Extract the [x, y] coordinate from the center of the cell holding the provided text.  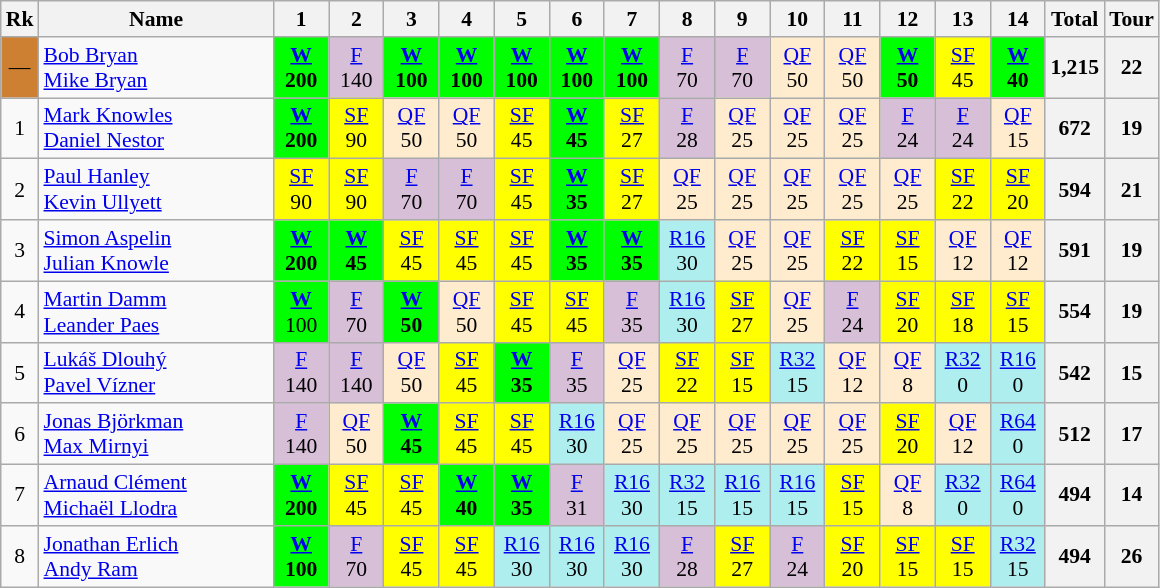
R160 [1018, 372]
QF 15 [1018, 128]
Jonathan Erlich Andy Ram [156, 556]
12 [908, 19]
1,215 [1074, 68]
Arnaud Clément Michaël Llodra [156, 496]
591 [1074, 250]
21 [1132, 190]
QF50 [356, 434]
Mark Knowles Daniel Nestor [156, 128]
Lukáš Dlouhý Pavel Vízner [156, 372]
11 [852, 19]
Bob Bryan Mike Bryan [156, 68]
594 [1074, 190]
W50 [412, 312]
Martin Damm Leander Paes [156, 312]
Jonas Björkman Max Mirnyi [156, 434]
QF 8 [908, 372]
W 40 [1018, 68]
17 [1132, 434]
512 [1074, 434]
9 [742, 19]
Name [156, 19]
Rk [20, 19]
W 200 [302, 128]
Tour [1132, 19]
F 31 [576, 496]
QF8 [908, 496]
542 [1074, 372]
Paul Hanley Kevin Ullyett [156, 190]
W40 [466, 496]
— [20, 68]
10 [798, 19]
Total [1074, 19]
W 50 [908, 68]
Simon Aspelin Julian Knowle [156, 250]
13 [962, 19]
672 [1074, 128]
QF12 [962, 434]
SF 18 [962, 312]
15 [1132, 372]
554 [1074, 312]
22 [1132, 68]
26 [1132, 556]
